Pinpoint the cell where the given text exists, returning its (X, Y) midpoint coordinate. 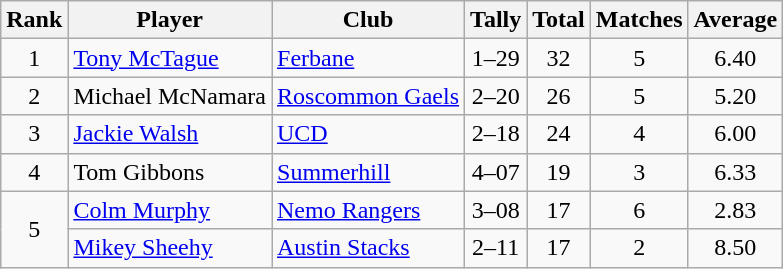
Tally (496, 20)
Austin Stacks (368, 248)
Nemo Rangers (368, 210)
Club (368, 20)
2.83 (736, 210)
Michael McNamara (170, 96)
2–20 (496, 96)
UCD (368, 134)
Rank (34, 20)
1–29 (496, 58)
Tony McTague (170, 58)
Roscommon Gaels (368, 96)
6 (639, 210)
19 (559, 172)
32 (559, 58)
Matches (639, 20)
2–11 (496, 248)
6.33 (736, 172)
4–07 (496, 172)
Total (559, 20)
Average (736, 20)
2–18 (496, 134)
6.40 (736, 58)
3–08 (496, 210)
8.50 (736, 248)
24 (559, 134)
6.00 (736, 134)
1 (34, 58)
Tom Gibbons (170, 172)
Summerhill (368, 172)
Player (170, 20)
Jackie Walsh (170, 134)
Ferbane (368, 58)
5.20 (736, 96)
Colm Murphy (170, 210)
Mikey Sheehy (170, 248)
26 (559, 96)
